Return (X, Y) of the center of cell containing provided text 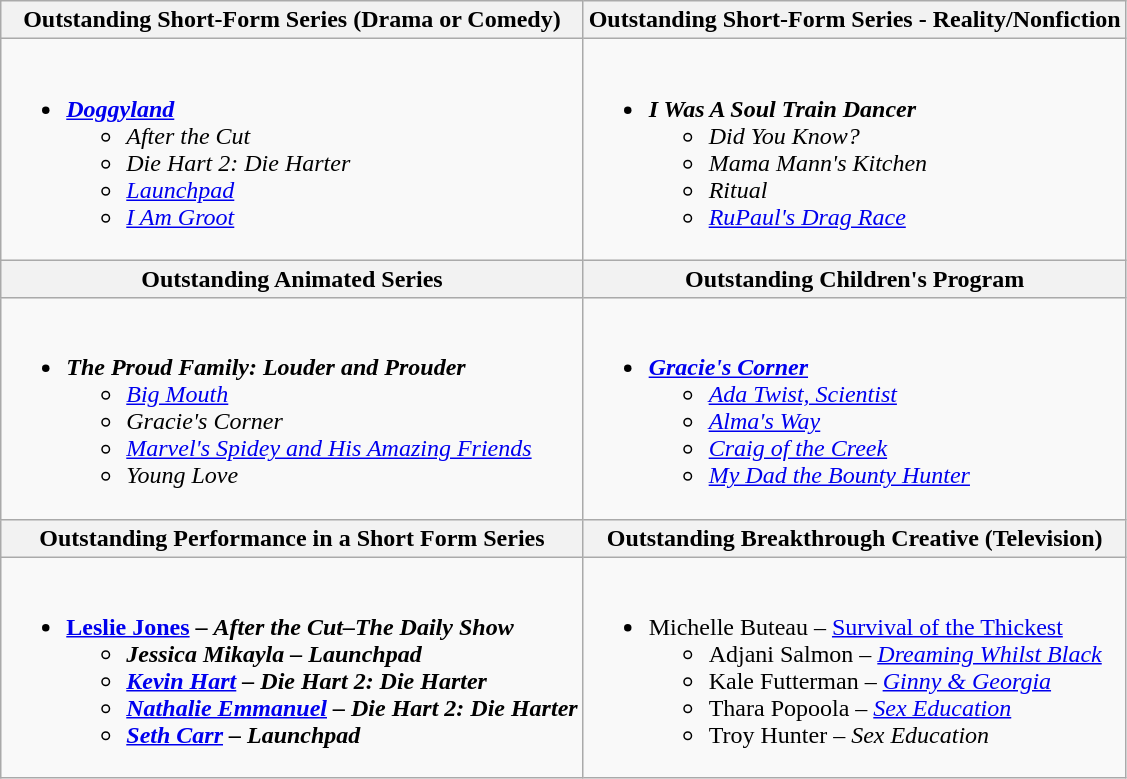
Outstanding Short-Form Series (Drama or Comedy) (292, 20)
Outstanding Performance in a Short Form Series (292, 538)
DoggylandAfter the CutDie Hart 2: Die HarterLaunchpadI Am Groot (292, 150)
Outstanding Breakthrough Creative (Television) (854, 538)
The Proud Family: Louder and ProuderBig MouthGracie's CornerMarvel's Spidey and His Amazing FriendsYoung Love (292, 408)
Gracie's CornerAda Twist, ScientistAlma's WayCraig of the CreekMy Dad the Bounty Hunter (854, 408)
Outstanding Short-Form Series - Reality/Nonfiction (854, 20)
I Was A Soul Train DancerDid You Know?Mama Mann's KitchenRitualRuPaul's Drag Race (854, 150)
Outstanding Children's Program (854, 279)
Outstanding Animated Series (292, 279)
